Find where the given text appears and provide that cell's center as (x, y) coordinate. 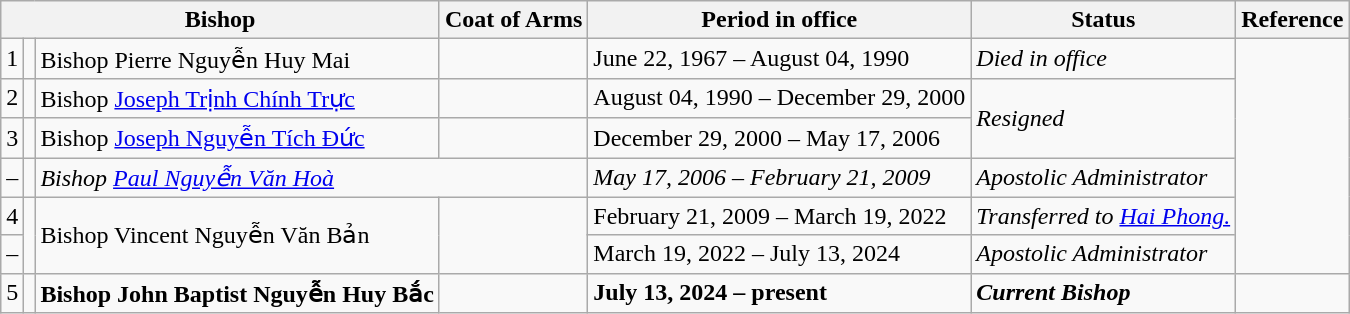
March 19, 2022 – July 13, 2024 (780, 254)
Died in office (1104, 59)
May 17, 2006 – February 21, 2009 (780, 178)
December 29, 2000 – May 17, 2006 (780, 138)
Transferred to Hai Phong. (1104, 216)
Bishop John Baptist Nguyễn Huy Bắc (238, 293)
July 13, 2024 – present (780, 293)
June 22, 1967 – August 04, 1990 (780, 59)
Coat of Arms (513, 20)
Bishop Paul Nguyễn Văn Hoà (312, 178)
February 21, 2009 – March 19, 2022 (780, 216)
1 (12, 59)
Bishop Pierre Nguyễn Huy Mai (238, 59)
Bishop Vincent Nguyễn Văn Bản (238, 235)
Bishop Joseph Trịnh Chính Trực (238, 98)
3 (12, 138)
2 (12, 98)
Resigned (1104, 118)
Bishop Joseph Nguyễn Tích Đức (238, 138)
Status (1104, 20)
Current Bishop (1104, 293)
Reference (1292, 20)
4 (12, 216)
Bishop (220, 20)
5 (12, 293)
August 04, 1990 – December 29, 2000 (780, 98)
Period in office (780, 20)
